Scan for the cell matching the given text and deliver its [x, y] coordinate at center. 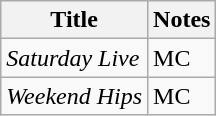
Saturday Live [74, 58]
Weekend Hips [74, 96]
Notes [182, 20]
Title [74, 20]
